Return (X, Y) of the center of cell containing provided text 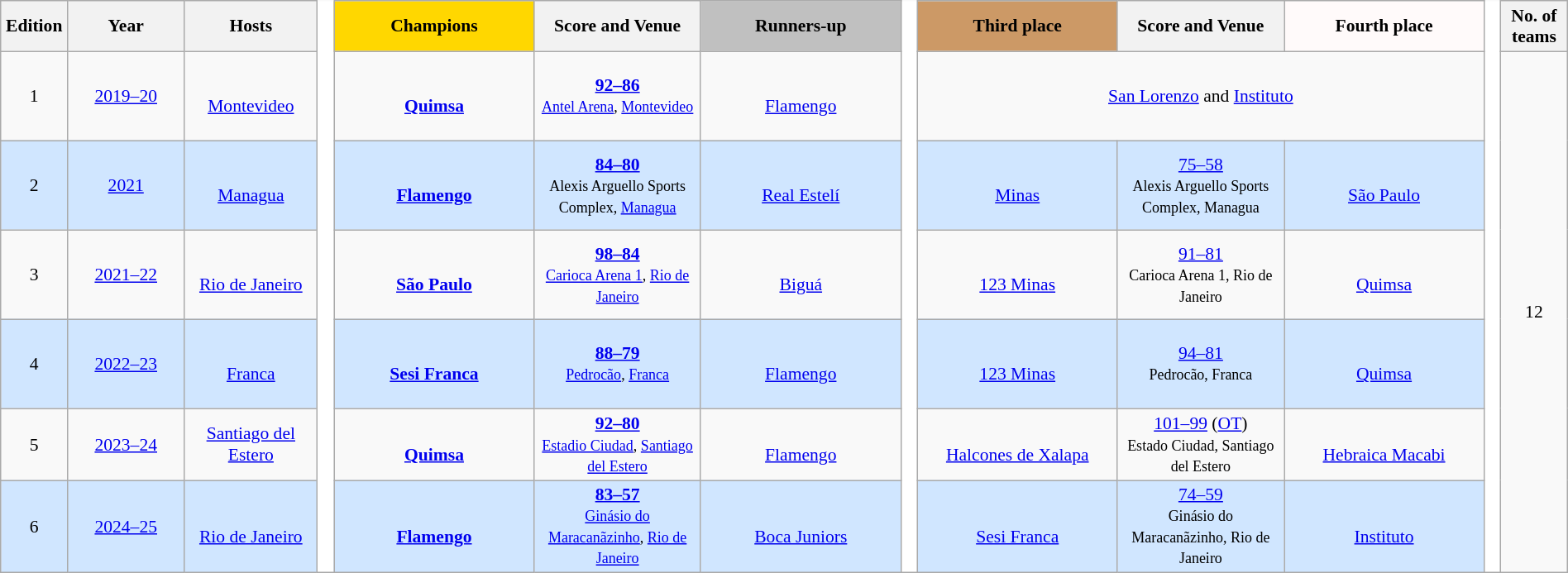
2 (35, 185)
Champions (434, 26)
1 (35, 96)
88–79Pedrocão, Franca (618, 364)
91–81 Carioca Arena 1, Rio de Janeiro (1201, 275)
Santiago del Estero (251, 445)
Franca (251, 364)
2022–23 (126, 364)
Minas (1017, 185)
Real Estelí (801, 185)
92–80Estadio Ciudad, Santiago del Estero (618, 445)
83–57Ginásio do Maracanãzinho, Rio de Janeiro (618, 527)
Biguá (801, 275)
San Lorenzo and Instituto (1201, 96)
6 (35, 527)
2024–25 (126, 527)
Year (126, 26)
Edition (35, 26)
92–86Antel Arena, Montevideo (618, 96)
12 (1535, 313)
No. of teams (1535, 26)
75–58 Alexis Arguello Sports Complex, Managua (1201, 185)
Managua (251, 185)
Runners-up (801, 26)
3 (35, 275)
98–84Carioca Arena 1, Rio de Janeiro (618, 275)
Fourth place (1384, 26)
Hosts (251, 26)
74–59Ginásio do Maracanãzinho, Rio de Janeiro (1201, 527)
2019–20 (126, 96)
84–80Alexis Arguello Sports Complex, Managua (618, 185)
5 (35, 445)
2021 (126, 185)
94–81 Pedrocão, Franca (1201, 364)
Third place (1017, 26)
101–99 (OT) Estado Ciudad, Santiago del Estero (1201, 445)
4 (35, 364)
Hebraica Macabi (1384, 445)
Boca Juniors (801, 527)
Montevideo (251, 96)
Halcones de Xalapa (1017, 445)
2021–22 (126, 275)
2023–24 (126, 445)
Instituto (1384, 527)
